Find where the given text appears and provide that cell's center as [x, y] coordinate. 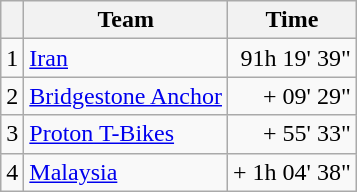
3 [12, 134]
Proton T-Bikes [126, 134]
2 [12, 96]
Iran [126, 58]
Bridgestone Anchor [126, 96]
4 [12, 172]
Team [126, 20]
+ 09' 29" [292, 96]
Malaysia [126, 172]
91h 19' 39" [292, 58]
+ 1h 04' 38" [292, 172]
1 [12, 58]
+ 55' 33" [292, 134]
Time [292, 20]
